Scan for the cell matching the given text and deliver its (x, y) coordinate at center. 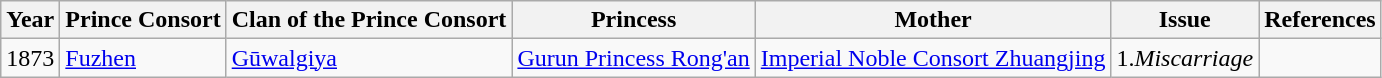
1873 (30, 58)
Gūwalgiya (369, 58)
Clan of the Prince Consort (369, 20)
References (1320, 20)
Imperial Noble Consort Zhuangjing (933, 58)
Gurun Princess Rong'an (634, 58)
Princess (634, 20)
Prince Consort (143, 20)
Issue (1185, 20)
Year (30, 20)
Mother (933, 20)
Fuzhen (143, 58)
1.Miscarriage (1185, 58)
